Return the (X, Y) coordinate for the center point of the cell that contains the specified text.  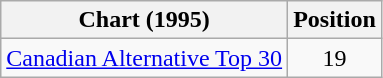
Chart (1995) (144, 20)
19 (335, 58)
Position (335, 20)
Canadian Alternative Top 30 (144, 58)
